From the cell containing the given text, extract its center point as [X, Y] coordinate. 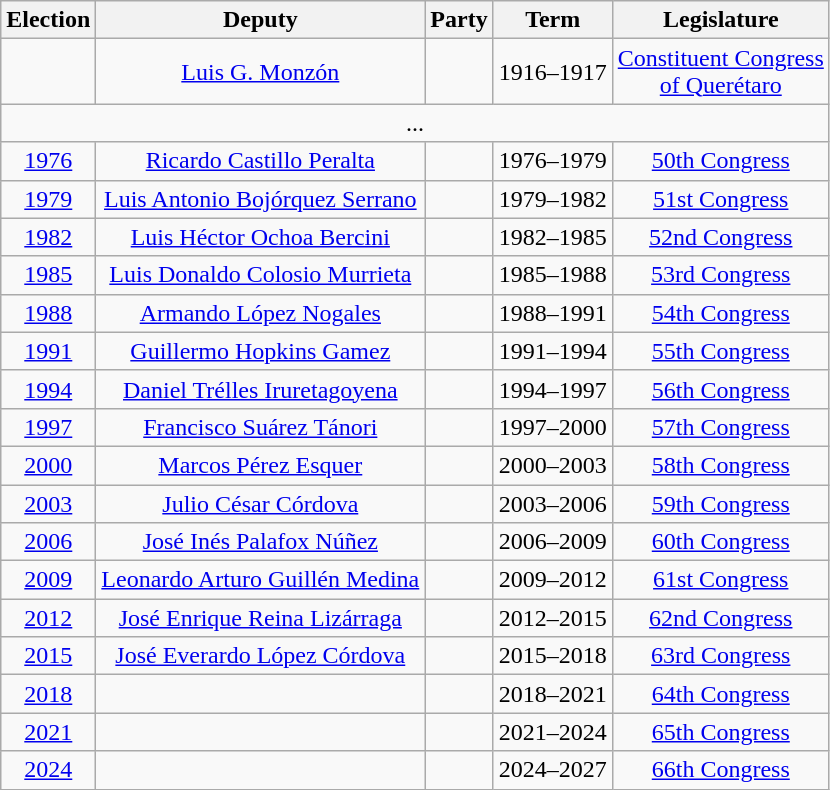
64th Congress [720, 694]
2018–2021 [552, 694]
1994 [48, 389]
Luis G. Monzón [260, 72]
60th Congress [720, 542]
1976 [48, 161]
Julio César Córdova [260, 503]
... [416, 123]
1988 [48, 313]
1982 [48, 237]
Deputy [260, 20]
1979–1982 [552, 199]
62nd Congress [720, 618]
Daniel Trélles Iruretagoyena [260, 389]
José Enrique Reina Lizárraga [260, 618]
Election [48, 20]
2018 [48, 694]
1916–1917 [552, 72]
1997 [48, 427]
Ricardo Castillo Peralta [260, 161]
57th Congress [720, 427]
2006–2009 [552, 542]
63rd Congress [720, 656]
50th Congress [720, 161]
59th Congress [720, 503]
Party [459, 20]
Constituent Congressof Querétaro [720, 72]
2012 [48, 618]
1985 [48, 275]
55th Congress [720, 351]
2021 [48, 732]
53rd Congress [720, 275]
Marcos Pérez Esquer [260, 465]
1994–1997 [552, 389]
José Inés Palafox Núñez [260, 542]
61st Congress [720, 580]
2021–2024 [552, 732]
Luis Héctor Ochoa Bercini [260, 237]
66th Congress [720, 770]
1997–2000 [552, 427]
Term [552, 20]
2009 [48, 580]
1991–1994 [552, 351]
2012–2015 [552, 618]
58th Congress [720, 465]
2003 [48, 503]
54th Congress [720, 313]
1991 [48, 351]
2009–2012 [552, 580]
José Everardo López Córdova [260, 656]
2024 [48, 770]
1979 [48, 199]
Francisco Suárez Tánori [260, 427]
Leonardo Arturo Guillén Medina [260, 580]
2015–2018 [552, 656]
2000 [48, 465]
1985–1988 [552, 275]
52nd Congress [720, 237]
2024–2027 [552, 770]
65th Congress [720, 732]
Armando López Nogales [260, 313]
2006 [48, 542]
Luis Donaldo Colosio Murrieta [260, 275]
Legislature [720, 20]
1982–1985 [552, 237]
56th Congress [720, 389]
Guillermo Hopkins Gamez [260, 351]
51st Congress [720, 199]
2015 [48, 656]
2003–2006 [552, 503]
1976–1979 [552, 161]
1988–1991 [552, 313]
Luis Antonio Bojórquez Serrano [260, 199]
2000–2003 [552, 465]
